From the cell containing the given text, extract its center point as (X, Y) coordinate. 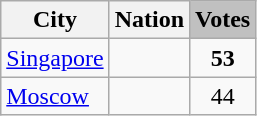
Moscow (55, 96)
53 (223, 58)
Nation (149, 20)
Votes (223, 20)
Singapore (55, 58)
City (55, 20)
44 (223, 96)
